Determine the [x, y] coordinate at the center of the cell enclosing the given text.  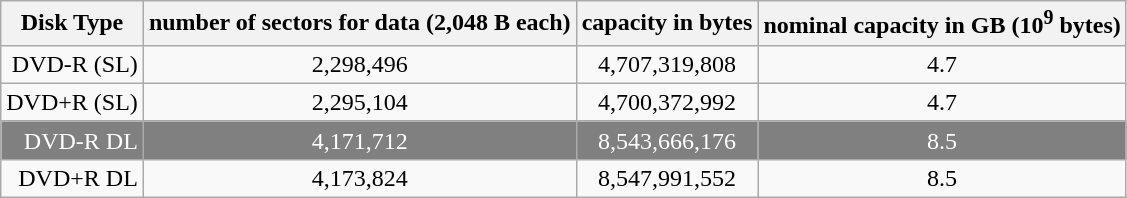
2,298,496 [360, 64]
DVD-R DL [72, 140]
DVD-R (SL) [72, 64]
8,543,666,176 [667, 140]
DVD+R DL [72, 178]
DVD+R (SL) [72, 102]
4,707,319,808 [667, 64]
Disk Type [72, 24]
capacity in bytes [667, 24]
4,700,372,992 [667, 102]
8,547,991,552 [667, 178]
4,171,712 [360, 140]
nominal capacity in GB (109 bytes) [942, 24]
4,173,824 [360, 178]
number of sectors for data (2,048 B each) [360, 24]
2,295,104 [360, 102]
